Search for the cell housing the specified text and yield its (X, Y) center coordinate. 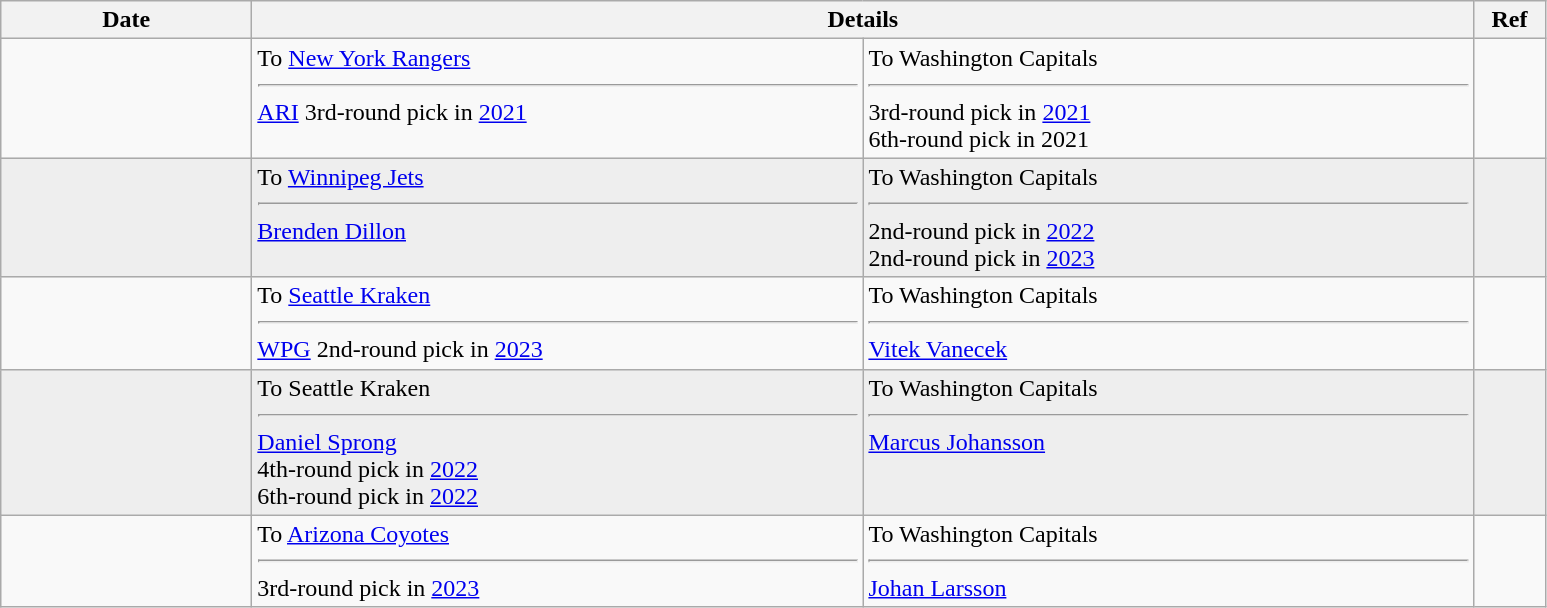
To Arizona Coyotes3rd-round pick in 2023 (558, 561)
To Seattle KrakenDaniel Sprong4th-round pick in 20226th-round pick in 2022 (558, 442)
To New York RangersARI 3rd-round pick in 2021 (558, 98)
Date (126, 20)
To Washington CapitalsVitek Vanecek (1168, 323)
To Washington CapitalsMarcus Johansson (1168, 442)
To Seattle KrakenWPG 2nd-round pick in 2023 (558, 323)
To Washington Capitals2nd-round pick in 20222nd-round pick in 2023 (1168, 218)
Details (863, 20)
To Winnipeg JetsBrenden Dillon (558, 218)
Ref (1510, 20)
To Washington CapitalsJohan Larsson (1168, 561)
To Washington Capitals3rd-round pick in 20216th-round pick in 2021 (1168, 98)
